Find where the given text appears and provide that cell's center as (X, Y) coordinate. 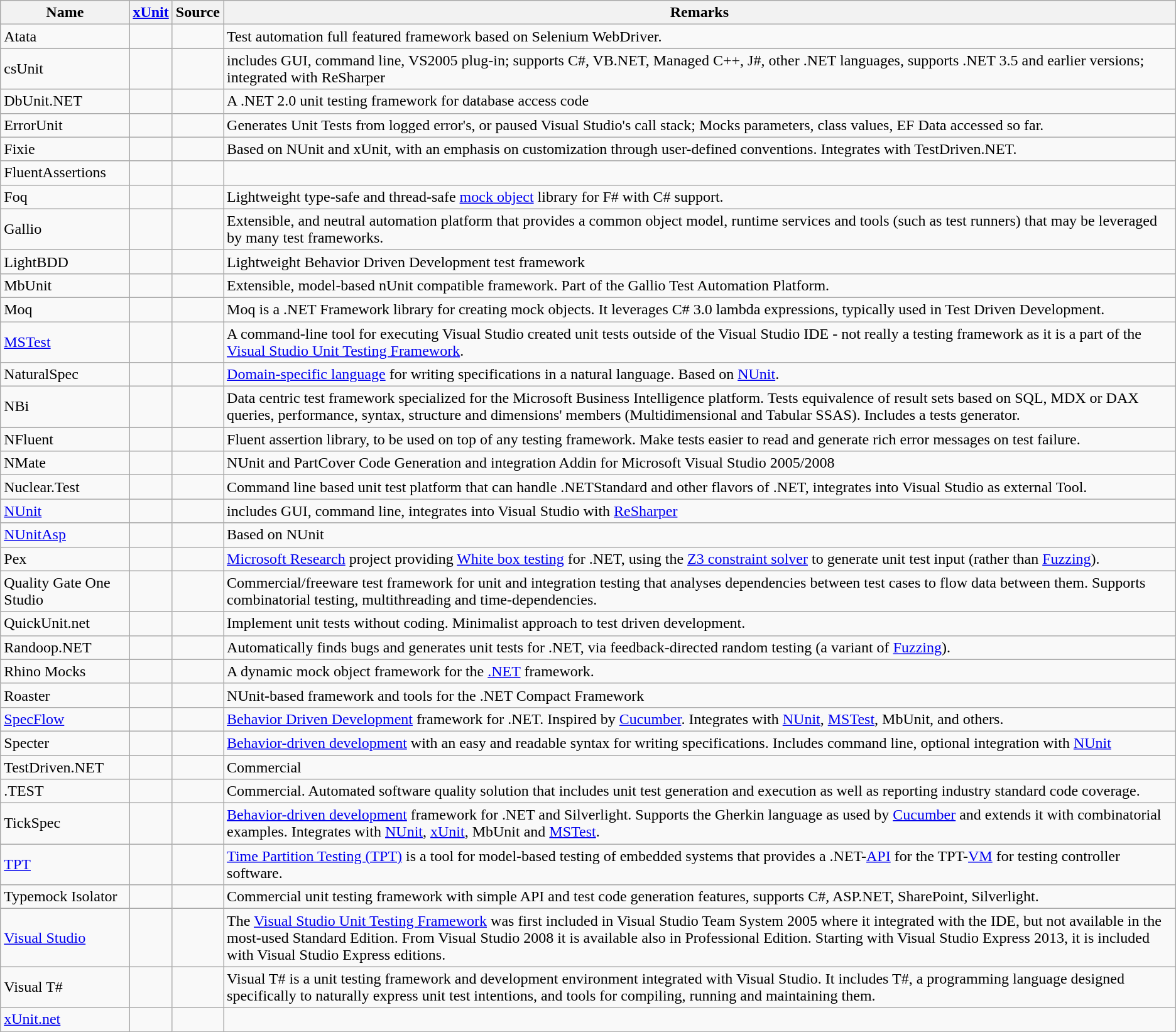
Based on NUnit (700, 535)
Commercial unit testing framework with simple API and test code generation features, supports C#, ASP.NET, SharePoint, Silverlight. (700, 897)
Visual Studio (65, 938)
Extensible, model-based nUnit compatible framework. Part of the Gallio Test Automation Platform. (700, 285)
Remarks (700, 13)
xUnit.net (65, 1019)
Lightweight type-safe and thread-safe mock object library for F# with C# support. (700, 197)
MbUnit (65, 285)
Specter (65, 743)
Foq (65, 197)
NUnit (65, 511)
Implement unit tests without coding. Minimalist approach to test driven development. (700, 623)
Moq is a .NET Framework library for creating mock objects. It leverages C# 3.0 lambda expressions, typically used in Test Driven Development. (700, 309)
Lightweight Behavior Driven Development test framework (700, 261)
Based on NUnit and xUnit, with an emphasis on customization through user-defined conventions. Integrates with TestDriven.NET. (700, 149)
Fluent assertion library, to be used on top of any testing framework. Make tests easier to read and generate rich error messages on test failure. (700, 439)
A dynamic mock object framework for the .NET framework. (700, 671)
Command line based unit test platform that can handle .NETStandard and other flavors of .NET, integrates into Visual Studio as external Tool. (700, 487)
.TEST (65, 791)
TickSpec (65, 823)
Automatically finds bugs and generates unit tests for .NET, via feedback-directed random testing (a variant of Fuzzing). (700, 647)
Fixie (65, 149)
A .NET 2.0 unit testing framework for database access code (700, 101)
Visual T# (65, 987)
Atata (65, 36)
SpecFlow (65, 719)
MSTest (65, 342)
Source (197, 13)
Typemock Isolator (65, 897)
ErrorUnit (65, 125)
Moq (65, 309)
TPT (65, 865)
FluentAssertions (65, 173)
LightBDD (65, 261)
csUnit (65, 69)
NMate (65, 463)
xUnit (151, 13)
NUnit and PartCover Code Generation and integration Addin for Microsoft Visual Studio 2005/2008 (700, 463)
Quality Gate One Studio (65, 591)
Roaster (65, 695)
Behavior-driven development with an easy and readable syntax for writing specifications. Includes command line, optional integration with NUnit (700, 743)
DbUnit.NET (65, 101)
Generates Unit Tests from logged error's, or paused Visual Studio's call stack; Mocks parameters, class values, EF Data accessed so far. (700, 125)
Pex (65, 559)
NBi (65, 407)
NUnitAsp (65, 535)
Nuclear.Test (65, 487)
NUnit-based framework and tools for the .NET Compact Framework (700, 695)
Name (65, 13)
Rhino Mocks (65, 671)
Behavior Driven Development framework for .NET. Inspired by Cucumber. Integrates with NUnit, MSTest, MbUnit, and others. (700, 719)
Microsoft Research project providing White box testing for .NET, using the Z3 constraint solver to generate unit test input (rather than Fuzzing). (700, 559)
Domain-specific language for writing specifications in a natural language. Based on NUnit. (700, 375)
Commercial (700, 767)
includes GUI, command line, integrates into Visual Studio with ReSharper (700, 511)
Gallio (65, 229)
Test automation full featured framework based on Selenium WebDriver. (700, 36)
NFluent (65, 439)
QuickUnit.net (65, 623)
NaturalSpec (65, 375)
Randoop.NET (65, 647)
TestDriven.NET (65, 767)
